Search for the cell housing the specified text and yield its [x, y] center coordinate. 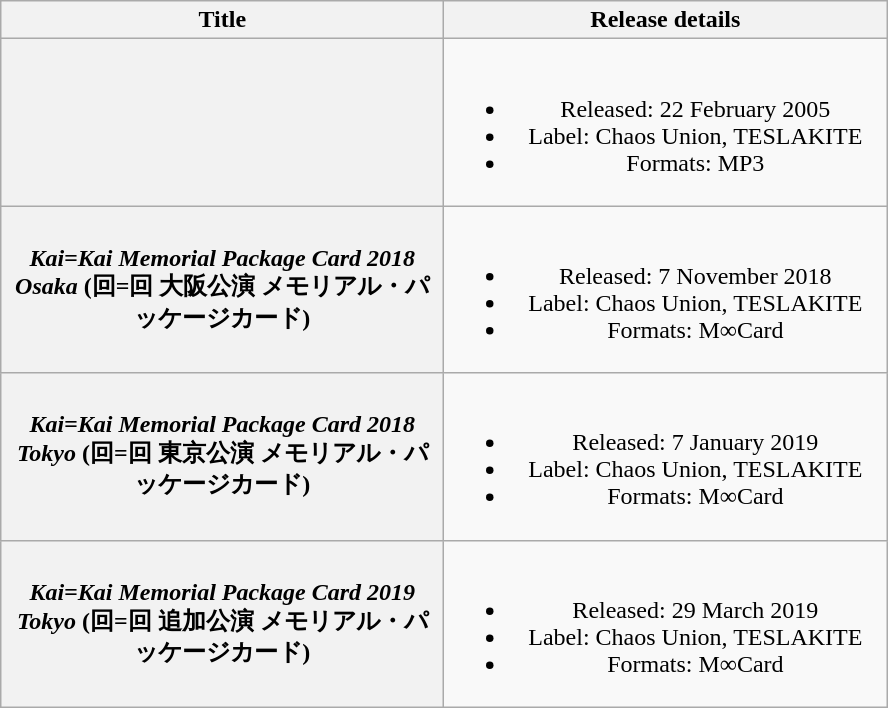
Released: 7 November 2018Label: Chaos Union, TESLAKITEFormats: M∞Card [666, 290]
Released: 7 January 2019Label: Chaos Union, TESLAKITEFormats: M∞Card [666, 456]
Released: 29 March 2019Label: Chaos Union, TESLAKITEFormats: M∞Card [666, 624]
Release details [666, 20]
Kai=Kai Memorial Package Card 2018 Tokyo (回=回 東京公演 メモリアル・パッケージカード) [222, 456]
Title [222, 20]
Kai=Kai Memorial Package Card 2019 Tokyo (回=回 追加公演 メモリアル・パッケージカード) [222, 624]
Kai=Kai Memorial Package Card 2018 Osaka (回=回 大阪公演 メモリアル・パッケージカード) [222, 290]
Released: 22 February 2005Label: Chaos Union, TESLAKITEFormats: MP3 [666, 122]
